Provide the [X, Y] coordinate of the cell's center where the given text is located.  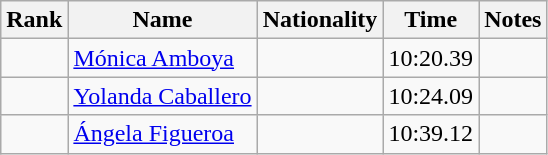
Mónica Amboya [162, 58]
Notes [513, 20]
Yolanda Caballero [162, 96]
Ángela Figueroa [162, 134]
Name [162, 20]
Time [431, 20]
Rank [34, 20]
10:39.12 [431, 134]
10:20.39 [431, 58]
Nationality [320, 20]
10:24.09 [431, 96]
